Locate the cell with the specified text and output its [X, Y] center coordinate. 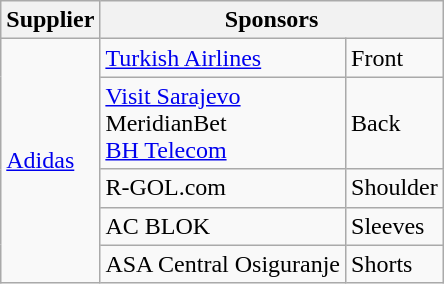
Supplier [50, 20]
ASA Central Osiguranje [223, 264]
Visit Sarajevo MeridianBet BH Telecom [223, 123]
Shoulder [395, 188]
AC BLOK [223, 226]
Adidas [50, 161]
Back [395, 123]
R-GOL.com [223, 188]
Turkish Airlines [223, 58]
Sponsors [272, 20]
Sleeves [395, 226]
Front [395, 58]
Shorts [395, 264]
